Return (x, y) of the center of cell containing provided text 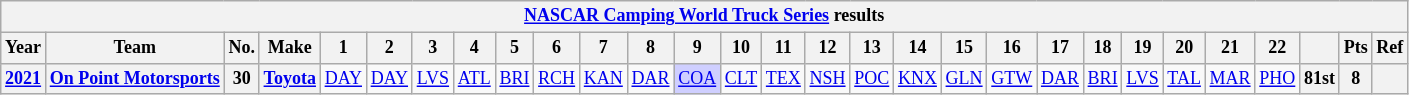
Ref (1390, 48)
12 (828, 48)
11 (784, 48)
POC (872, 78)
KAN (603, 78)
9 (698, 48)
No. (242, 48)
ATL (474, 78)
MAR (1230, 78)
Pts (1356, 48)
CLT (742, 78)
19 (1142, 48)
13 (872, 48)
22 (1278, 48)
TEX (784, 78)
2021 (24, 78)
Make (290, 48)
Team (134, 48)
30 (242, 78)
TAL (1184, 78)
5 (514, 48)
6 (557, 48)
2 (389, 48)
Year (24, 48)
GLN (964, 78)
4 (474, 48)
20 (1184, 48)
3 (432, 48)
16 (1012, 48)
18 (1102, 48)
1 (343, 48)
NASCAR Camping World Truck Series results (704, 16)
81st (1320, 78)
17 (1060, 48)
21 (1230, 48)
COA (698, 78)
NSH (828, 78)
PHO (1278, 78)
GTW (1012, 78)
KNX (918, 78)
10 (742, 48)
14 (918, 48)
RCH (557, 78)
15 (964, 48)
Toyota (290, 78)
On Point Motorsports (134, 78)
7 (603, 48)
